Scan for the cell matching the given text and deliver its [x, y] coordinate at center. 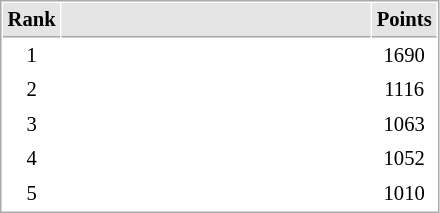
1052 [404, 158]
2 [32, 90]
1010 [404, 194]
Points [404, 20]
3 [32, 124]
4 [32, 158]
1690 [404, 56]
1063 [404, 124]
1 [32, 56]
1116 [404, 90]
5 [32, 194]
Rank [32, 20]
